From the cell containing the given text, extract its center point as [x, y] coordinate. 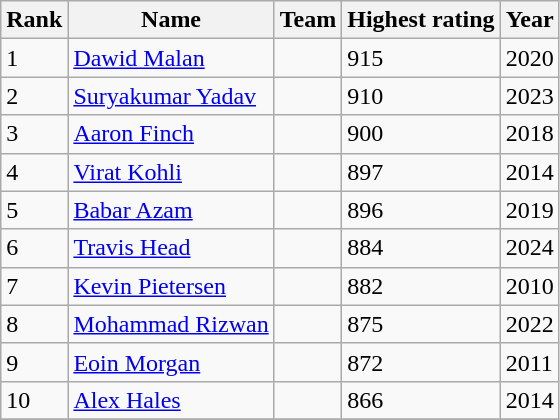
Name [171, 20]
Alex Hales [171, 400]
875 [421, 324]
Virat Kohli [171, 172]
872 [421, 362]
5 [34, 210]
9 [34, 362]
896 [421, 210]
Dawid Malan [171, 58]
Team [308, 20]
900 [421, 134]
2022 [530, 324]
Highest rating [421, 20]
Suryakumar Yadav [171, 96]
2020 [530, 58]
4 [34, 172]
2023 [530, 96]
915 [421, 58]
7 [34, 286]
884 [421, 248]
Year [530, 20]
897 [421, 172]
Babar Azam [171, 210]
866 [421, 400]
882 [421, 286]
6 [34, 248]
910 [421, 96]
Rank [34, 20]
Mohammad Rizwan [171, 324]
2019 [530, 210]
1 [34, 58]
2024 [530, 248]
Kevin Pietersen [171, 286]
10 [34, 400]
2 [34, 96]
3 [34, 134]
Aaron Finch [171, 134]
Travis Head [171, 248]
8 [34, 324]
2011 [530, 362]
2010 [530, 286]
2018 [530, 134]
Eoin Morgan [171, 362]
